Locate the cell with the specified text and output its [X, Y] center coordinate. 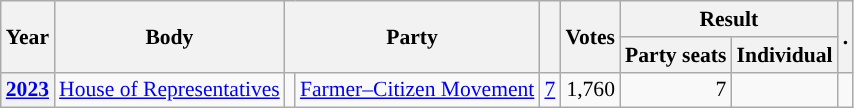
Party seats [676, 55]
Body [170, 36]
Year [28, 36]
Individual [784, 55]
Votes [590, 36]
2023 [28, 90]
Party [412, 36]
. [846, 36]
Farmer–Citizen Movement [418, 90]
House of Representatives [170, 90]
Result [729, 19]
1,760 [590, 90]
